Detect which cell encompasses the target text, then output its (X, Y) center coordinate. 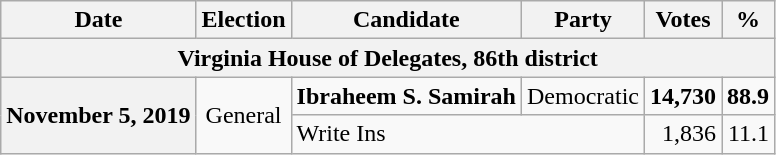
Candidate (406, 20)
Democratic (582, 96)
Party (582, 20)
Votes (682, 20)
88.9 (748, 96)
General (244, 115)
1,836 (682, 134)
Election (244, 20)
Ibraheem S. Samirah (406, 96)
Write Ins (468, 134)
11.1 (748, 134)
Date (98, 20)
% (748, 20)
14,730 (682, 96)
November 5, 2019 (98, 115)
Virginia House of Delegates, 86th district (388, 58)
